Search for the cell housing the specified text and yield its (X, Y) center coordinate. 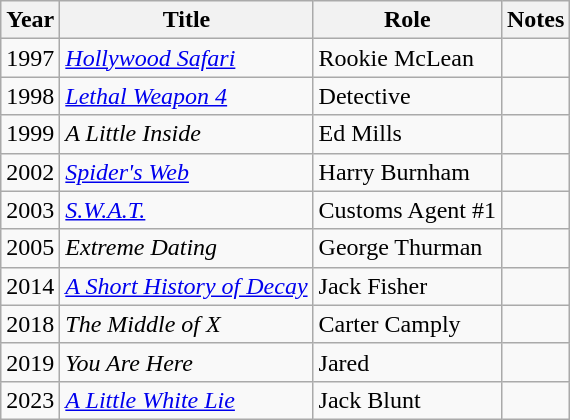
George Thurman (407, 248)
A Little Inside (186, 134)
Lethal Weapon 4 (186, 96)
2018 (30, 324)
1998 (30, 96)
Rookie McLean (407, 58)
S.W.A.T. (186, 210)
Jared (407, 362)
Harry Burnham (407, 172)
Spider's Web (186, 172)
2005 (30, 248)
2023 (30, 400)
The Middle of X (186, 324)
Title (186, 20)
1997 (30, 58)
Customs Agent #1 (407, 210)
2002 (30, 172)
A Little White Lie (186, 400)
Role (407, 20)
Jack Fisher (407, 286)
Hollywood Safari (186, 58)
Ed Mills (407, 134)
Carter Camply (407, 324)
Detective (407, 96)
Year (30, 20)
Notes (535, 20)
2003 (30, 210)
Jack Blunt (407, 400)
Extreme Dating (186, 248)
You Are Here (186, 362)
1999 (30, 134)
2014 (30, 286)
A Short History of Decay (186, 286)
2019 (30, 362)
